Provide the [X, Y] coordinate of the cell's center where the given text is located.  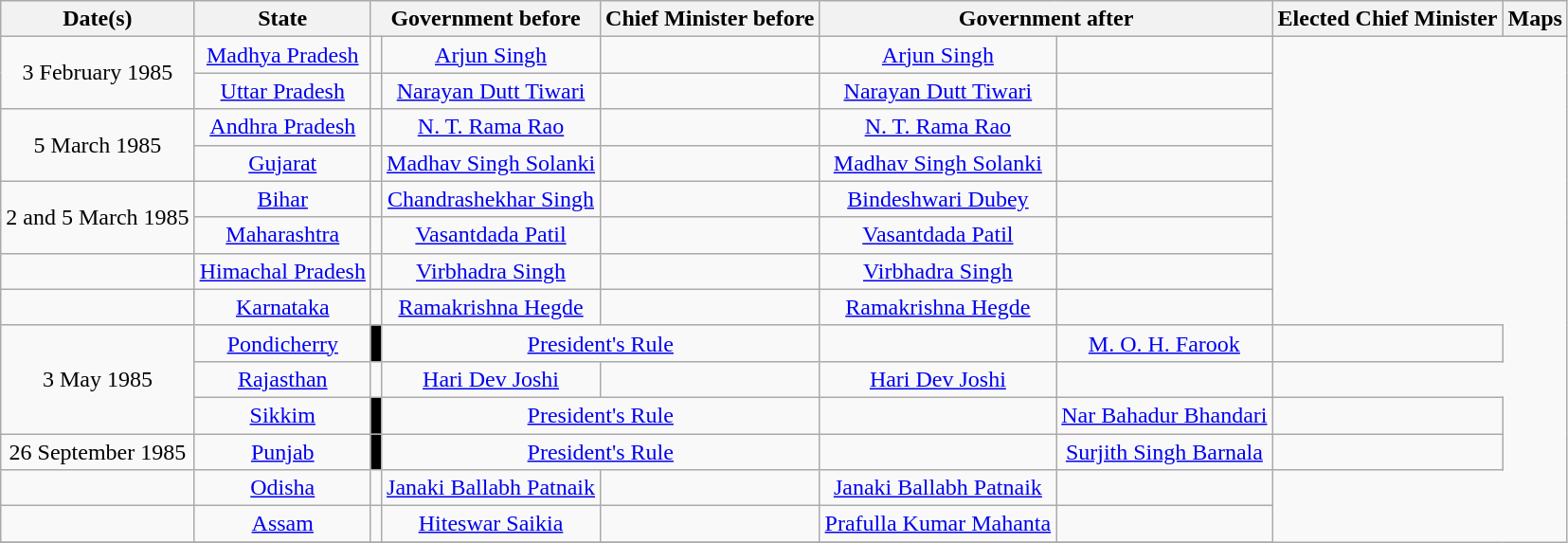
Maps [1535, 19]
Bihar [282, 199]
Odisha [282, 488]
Pondicherry [282, 343]
Rajasthan [282, 379]
Andhra Pradesh [282, 127]
Government before [485, 19]
Uttar Pradesh [282, 91]
Assam [282, 524]
Maharashtra [282, 235]
Bindeshwari Dubey [938, 199]
State [282, 19]
Punjab [282, 452]
3 February 1985 [98, 73]
Karnataka [282, 307]
Gujarat [282, 163]
26 September 1985 [98, 452]
Surjith Singh Barnala [1164, 452]
Date(s) [98, 19]
M. O. H. Farook [1164, 343]
Hiteswar Saikia [491, 524]
Chandrashekhar Singh [491, 199]
Government after [1046, 19]
Prafulla Kumar Mahanta [938, 524]
Elected Chief Minister [1387, 19]
2 and 5 March 1985 [98, 217]
Madhya Pradesh [282, 55]
5 March 1985 [98, 145]
Nar Bahadur Bhandari [1164, 415]
3 May 1985 [98, 379]
Chief Minister before [711, 19]
Himachal Pradesh [282, 271]
Sikkim [282, 415]
